Pinpoint the cell where the given text exists, returning its [x, y] midpoint coordinate. 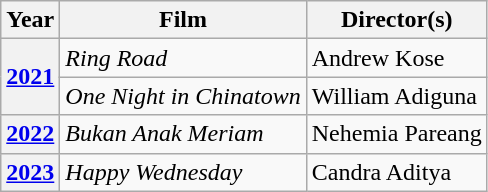
Andrew Kose [396, 58]
Year [30, 20]
Bukan Anak Meriam [183, 134]
Film [183, 20]
Happy Wednesday [183, 172]
2023 [30, 172]
Director(s) [396, 20]
William Adiguna [396, 96]
Ring Road [183, 58]
2021 [30, 77]
One Night in Chinatown [183, 96]
Nehemia Pareang [396, 134]
2022 [30, 134]
Candra Aditya [396, 172]
